Identify which cell holds the provided text, then report its (x, y) central coordinate. 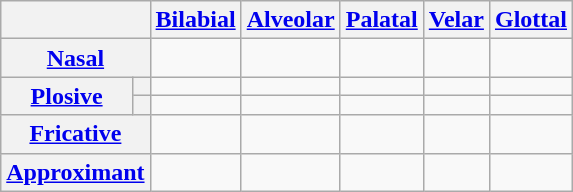
Nasal (76, 58)
Glottal (530, 20)
Alveolar (290, 20)
Bilabial (196, 20)
Fricative (76, 134)
Velar (456, 20)
Palatal (382, 20)
Approximant (76, 172)
Plosive (67, 96)
